Pinpoint the cell where the given text exists, returning its (x, y) midpoint coordinate. 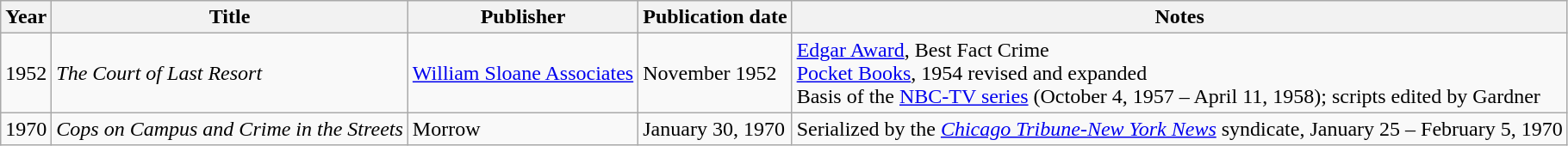
Year (26, 17)
Serialized by the Chicago Tribune-New York News syndicate, January 25 – February 5, 1970 (1179, 129)
January 30, 1970 (715, 129)
Morrow (522, 129)
Title (230, 17)
1970 (26, 129)
Cops on Campus and Crime in the Streets (230, 129)
William Sloane Associates (522, 73)
The Court of Last Resort (230, 73)
Publisher (522, 17)
November 1952 (715, 73)
Notes (1179, 17)
1952 (26, 73)
Publication date (715, 17)
